Pinpoint the cell where the given text exists, returning its [x, y] midpoint coordinate. 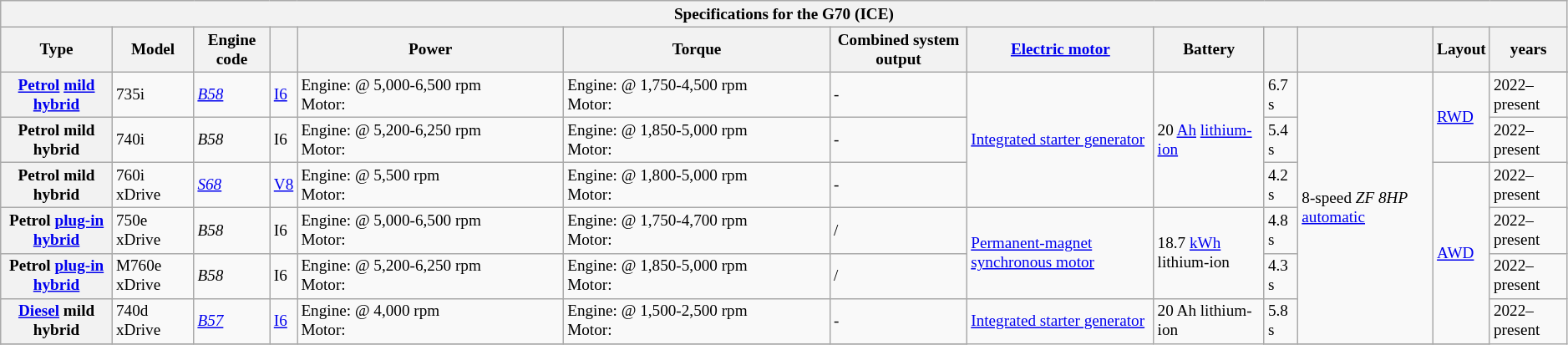
4.8 s [1281, 231]
Engine: @ 1,750-4,500 rpmMotor: [697, 94]
Layout [1462, 49]
18.7 kWh lithium-ion [1209, 253]
740i [152, 140]
8-speed ZF 8HP automatic [1366, 207]
RWD [1462, 117]
4.2 s [1281, 185]
Engine: @ 1,500-2,500 rpmMotor: [697, 321]
Electric motor [1061, 49]
Permanent-magnet synchronous motor [1061, 253]
760i xDrive [152, 185]
AWD [1462, 254]
6.7 s [1281, 94]
M760e xDrive [152, 276]
Torque [697, 49]
Engine: @ 5,500 rpmMotor: [431, 185]
Engine code [232, 49]
5.8 s [1281, 321]
Power [431, 49]
years [1529, 49]
750e xDrive [152, 231]
5.4 s [1281, 140]
Model [152, 49]
Type [57, 49]
735i [152, 94]
V8 [284, 185]
Engine: @ 4,000 rpmMotor: [431, 321]
B57 [232, 321]
Battery [1209, 49]
S68 [232, 185]
4.3 s [1281, 276]
Engine: @ 1,800-5,000 rpmMotor: [697, 185]
Specifications for the G70 (ICE) [784, 14]
740d xDrive [152, 321]
Engine: @ 1,750-4,700 rpmMotor: [697, 231]
Diesel mild hybrid [57, 321]
Combined system output [898, 49]
